Find where the given text appears and provide that cell's center as [x, y] coordinate. 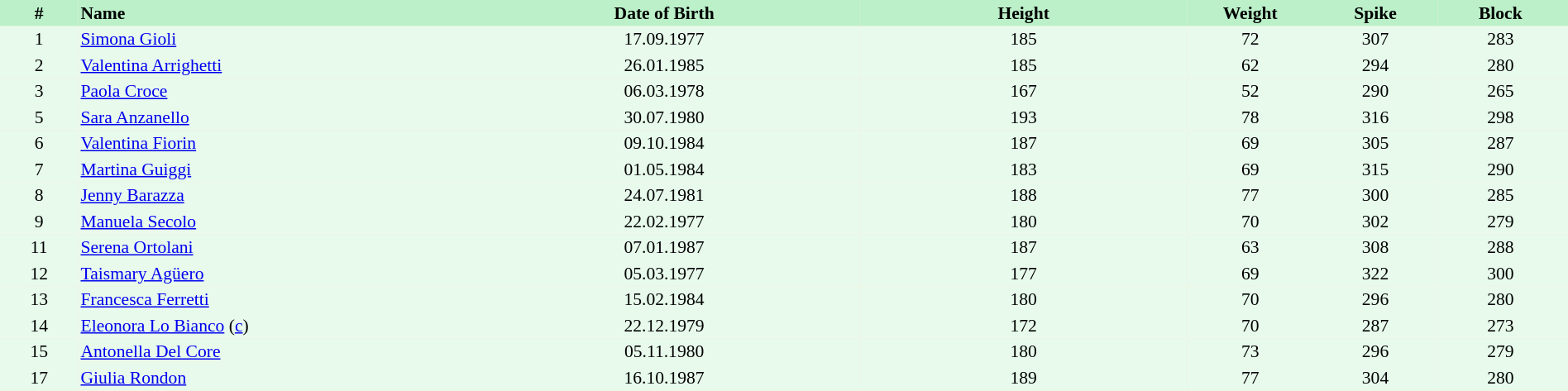
1 [39, 40]
24.07.1981 [664, 195]
5 [39, 117]
288 [1500, 248]
12 [39, 274]
Valentina Arrighetti [273, 65]
Jenny Barazza [273, 195]
06.03.1978 [664, 91]
Spike [1374, 13]
Valentina Fiorin [273, 144]
72 [1250, 40]
188 [1024, 195]
294 [1374, 65]
Weight [1250, 13]
7 [39, 169]
265 [1500, 91]
14 [39, 326]
Sara Anzanello [273, 117]
Serena Ortolani [273, 248]
22.02.1977 [664, 222]
2 [39, 65]
302 [1374, 222]
52 [1250, 91]
183 [1024, 169]
Name [273, 13]
Manuela Secolo [273, 222]
Height [1024, 13]
Antonella Del Core [273, 352]
315 [1374, 169]
8 [39, 195]
73 [1250, 352]
305 [1374, 144]
78 [1250, 117]
308 [1374, 248]
189 [1024, 378]
Simona Gioli [273, 40]
09.10.1984 [664, 144]
Eleonora Lo Bianco (c) [273, 326]
283 [1500, 40]
285 [1500, 195]
11 [39, 248]
17.09.1977 [664, 40]
26.01.1985 [664, 65]
30.07.1980 [664, 117]
Giulia Rondon [273, 378]
Francesca Ferretti [273, 299]
07.01.1987 [664, 248]
Taismary Agüero [273, 274]
01.05.1984 [664, 169]
62 [1250, 65]
193 [1024, 117]
22.12.1979 [664, 326]
177 [1024, 274]
05.11.1980 [664, 352]
322 [1374, 274]
13 [39, 299]
Martina Guiggi [273, 169]
316 [1374, 117]
# [39, 13]
307 [1374, 40]
167 [1024, 91]
Paola Croce [273, 91]
3 [39, 91]
Block [1500, 13]
9 [39, 222]
273 [1500, 326]
Date of Birth [664, 13]
172 [1024, 326]
298 [1500, 117]
05.03.1977 [664, 274]
16.10.1987 [664, 378]
17 [39, 378]
6 [39, 144]
15.02.1984 [664, 299]
15 [39, 352]
304 [1374, 378]
63 [1250, 248]
